Pinpoint the cell where the given text exists, returning its [X, Y] midpoint coordinate. 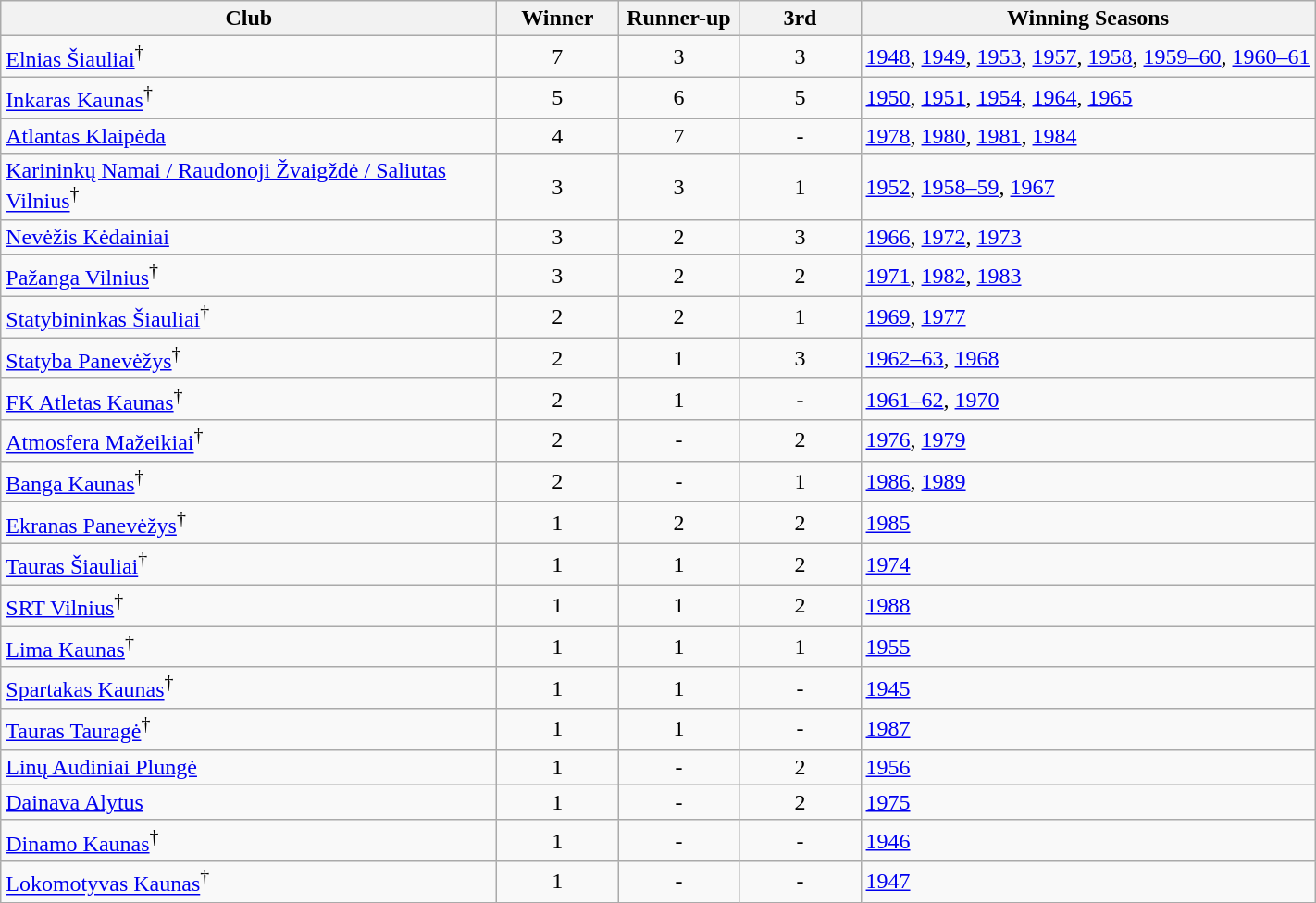
Spartakas Kaunas† [249, 688]
Club [249, 19]
1987 [1088, 729]
Pažanga Vilnius† [249, 276]
Banga Kaunas† [249, 481]
1971, 1982, 1983 [1088, 276]
Elnias Šiauliai† [249, 57]
1946 [1088, 840]
1969, 1977 [1088, 316]
Atlantas Klaipėda [249, 136]
4 [557, 136]
Statybininkas Šiauliai† [249, 316]
1988 [1088, 605]
1952, 1958–59, 1967 [1088, 187]
6 [679, 98]
1945 [1088, 688]
Statyba Panevėžys† [249, 359]
Tauras Šiauliai† [249, 564]
1985 [1088, 524]
1976, 1979 [1088, 440]
Linų Audiniai Plungė [249, 767]
1975 [1088, 802]
1962–63, 1968 [1088, 359]
Dinamo Kaunas† [249, 840]
1955 [1088, 648]
Winner [557, 19]
1948, 1949, 1953, 1957, 1958, 1959–60, 1960–61 [1088, 57]
Ekranas Panevėžys† [249, 524]
1966, 1972, 1973 [1088, 238]
Lima Kaunas† [249, 648]
3rd [800, 19]
Tauras Tauragė† [249, 729]
Karininkų Namai / Raudonoji Žvaigždė / Saliutas Vilnius† [249, 187]
1978, 1980, 1981, 1984 [1088, 136]
1950, 1951, 1954, 1964, 1965 [1088, 98]
Winning Seasons [1088, 19]
1956 [1088, 767]
SRT Vilnius† [249, 605]
FK Atletas Kaunas† [249, 400]
Runner-up [679, 19]
1961–62, 1970 [1088, 400]
Nevėžis Kėdainiai [249, 238]
1986, 1989 [1088, 481]
Dainava Alytus [249, 802]
Inkaras Kaunas† [249, 98]
Lokomotyvas Kaunas† [249, 883]
Atmosfera Mažeikiai† [249, 440]
1974 [1088, 564]
1947 [1088, 883]
